Extract the (x, y) coordinate from the center of the cell holding the provided text.  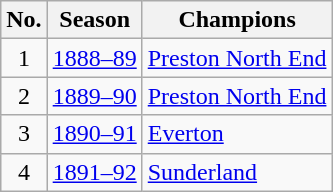
4 (24, 172)
1 (24, 58)
Season (94, 20)
1889–90 (94, 96)
Champions (237, 20)
2 (24, 96)
Sunderland (237, 172)
No. (24, 20)
1891–92 (94, 172)
3 (24, 134)
Everton (237, 134)
1888–89 (94, 58)
1890–91 (94, 134)
